Extract the (x, y) coordinate from the center of the cell holding the provided text.  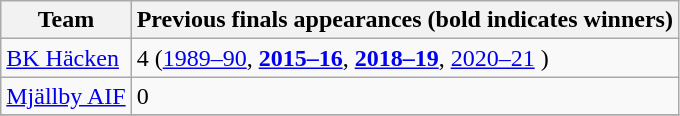
Previous finals appearances (bold indicates winners) (404, 20)
BK Häcken (66, 58)
Team (66, 20)
0 (404, 96)
4 (1989–90, 2015–16, 2018–19, 2020–21 ) (404, 58)
Mjällby AIF (66, 96)
